Extract the [x, y] coordinate from the center of the cell holding the provided text.  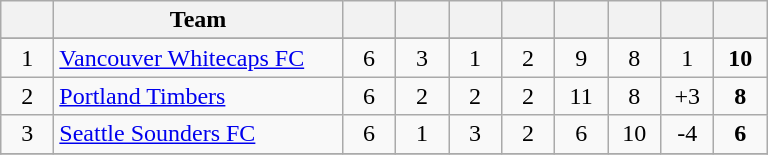
-4 [688, 134]
Team [198, 20]
Vancouver Whitecaps FC [198, 58]
Seattle Sounders FC [198, 134]
+3 [688, 96]
11 [582, 96]
Portland Timbers [198, 96]
9 [582, 58]
